Scan for the cell matching the given text and deliver its (x, y) coordinate at center. 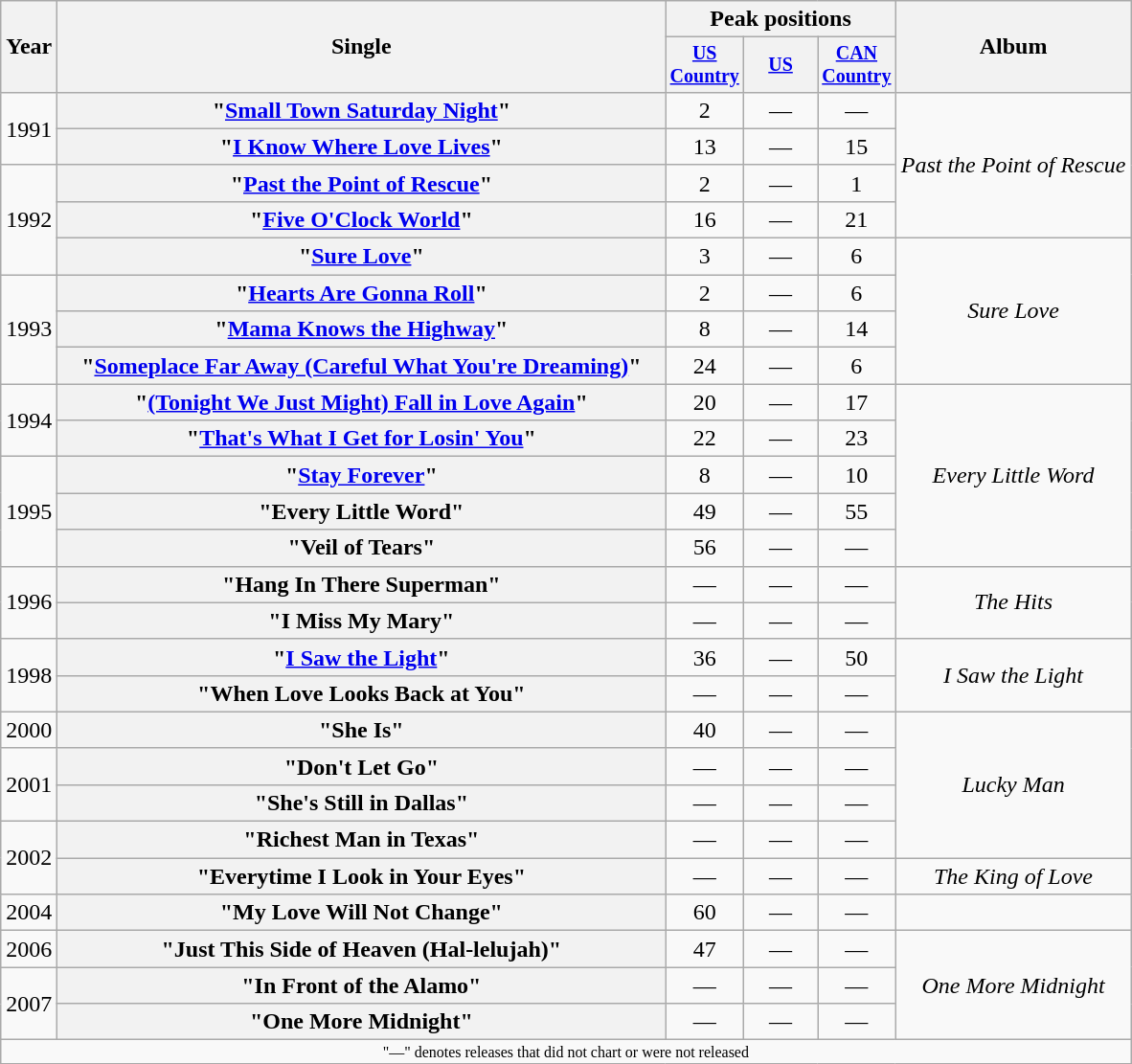
2000 (29, 730)
"Mama Knows the Highway" (362, 329)
Album (1013, 47)
CAN Country (857, 65)
I Saw the Light (1013, 675)
2004 (29, 913)
The King of Love (1013, 876)
"Hang In There Superman" (362, 584)
"Five O'Clock World" (362, 219)
14 (857, 329)
"I Miss My Mary" (362, 621)
10 (857, 475)
"My Love Will Not Change" (362, 913)
"Richest Man in Texas" (362, 840)
The Hits (1013, 602)
"That's What I Get for Losin' You" (362, 439)
2007 (29, 1004)
"One More Midnight" (362, 1022)
60 (705, 913)
US (781, 65)
"She Is" (362, 730)
1995 (29, 511)
"Every Little Word" (362, 511)
17 (857, 402)
"(Tonight We Just Might) Fall in Love Again" (362, 402)
"She's Still in Dallas" (362, 803)
Every Little Word (1013, 475)
3 (705, 257)
"I Saw the Light" (362, 657)
"I Know Where Love Lives" (362, 147)
22 (705, 439)
1991 (29, 128)
1992 (29, 219)
49 (705, 511)
"Someplace Far Away (Careful What You're Dreaming)" (362, 366)
13 (705, 147)
1998 (29, 675)
56 (705, 548)
"Don't Let Go" (362, 766)
"Sure Love" (362, 257)
23 (857, 439)
1 (857, 183)
Past the Point of Rescue (1013, 165)
"Past the Point of Rescue" (362, 183)
Single (362, 47)
1996 (29, 602)
"Veil of Tears" (362, 548)
50 (857, 657)
40 (705, 730)
47 (705, 949)
15 (857, 147)
Year (29, 47)
"—" denotes releases that did not chart or were not released (566, 1052)
36 (705, 657)
Lucky Man (1013, 784)
2001 (29, 784)
55 (857, 511)
"In Front of the Alamo" (362, 985)
"Just This Side of Heaven (Hal-lelujah)" (362, 949)
2006 (29, 949)
24 (705, 366)
2002 (29, 858)
21 (857, 219)
"Everytime I Look in Your Eyes" (362, 876)
"Stay Forever" (362, 475)
"Small Town Saturday Night" (362, 110)
16 (705, 219)
1994 (29, 420)
Peak positions (781, 19)
Sure Love (1013, 311)
20 (705, 402)
"When Love Looks Back at You" (362, 693)
One More Midnight (1013, 985)
"Hearts Are Gonna Roll" (362, 293)
US Country (705, 65)
1993 (29, 329)
